Output the [X, Y] coordinate of the center of the cell containing the given text.  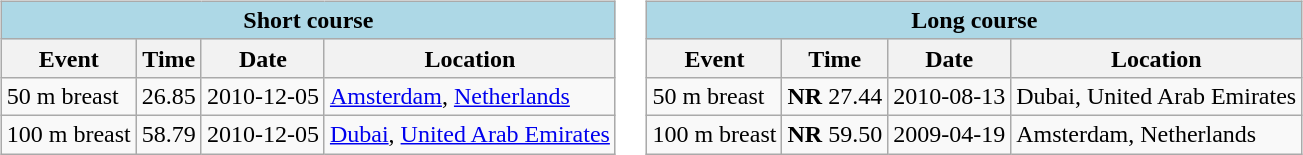
26.85 [168, 96]
Long course [974, 20]
NR 59.50 [835, 134]
2010-08-13 [950, 96]
2009-04-19 [950, 134]
NR 27.44 [835, 96]
Short course [308, 20]
58.79 [168, 134]
